Output the (x, y) coordinate of the center of the cell containing the given text.  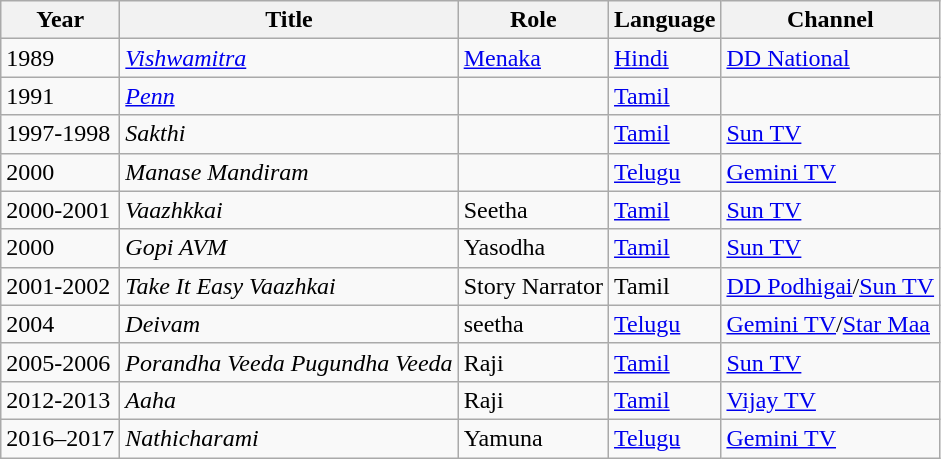
Manase Mandiram (289, 172)
Year (60, 20)
Take It Easy Vaazhkai (289, 286)
Channel (830, 20)
Hindi (665, 58)
DD Podhigai/Sun TV (830, 286)
2016–2017 (60, 438)
1991 (60, 96)
Aaha (289, 400)
2012-2013 (60, 400)
Yamuna (533, 438)
Porandha Veeda Pugundha Veeda (289, 362)
Vishwamitra (289, 58)
1989 (60, 58)
Story Narrator (533, 286)
Title (289, 20)
2000-2001 (60, 210)
Nathicharami (289, 438)
DD National (830, 58)
Deivam (289, 324)
Yasodha (533, 248)
Gopi AVM (289, 248)
2005-2006 (60, 362)
Penn (289, 96)
Vaazhkkai (289, 210)
Vijay TV (830, 400)
Language (665, 20)
Sakthi (289, 134)
seetha (533, 324)
2001-2002 (60, 286)
2004 (60, 324)
Menaka (533, 58)
Seetha (533, 210)
Gemini TV/Star Maa (830, 324)
1997-1998 (60, 134)
Role (533, 20)
